Provide the (x, y) coordinate of the cell's center where the given text is located.  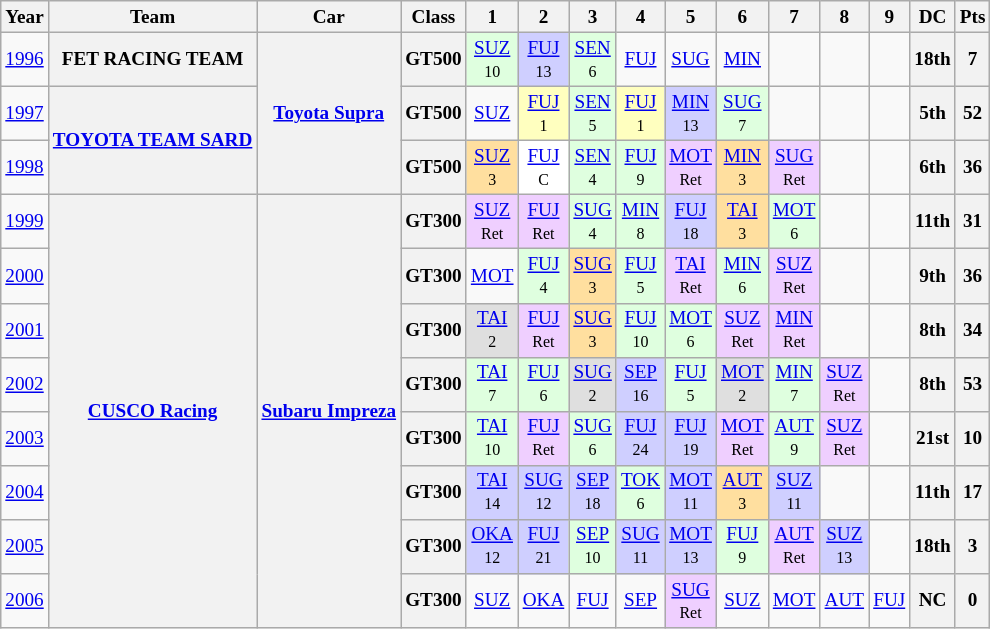
SUG12 (544, 492)
FUJ21 (544, 546)
2004 (25, 492)
SEP16 (640, 384)
AUTRet (794, 546)
2006 (25, 601)
MIN (742, 59)
1 (492, 17)
TAI14 (492, 492)
Class (434, 17)
Toyota Supra (329, 113)
FUJ6 (544, 384)
SUG2 (593, 384)
5th (932, 113)
Car (329, 17)
1996 (25, 59)
MIN13 (691, 113)
5 (691, 17)
SUZ13 (844, 546)
FUJC (544, 167)
TAI3 (742, 222)
2003 (25, 438)
10 (972, 438)
MINRet (794, 330)
1998 (25, 167)
AUT3 (742, 492)
TAIRet (691, 276)
MOT13 (691, 546)
SUG4 (593, 222)
TAI7 (492, 384)
SUZ3 (492, 167)
SEN5 (593, 113)
CUSCO Racing (152, 412)
FET RACING TEAM (152, 59)
21st (932, 438)
31 (972, 222)
Team (152, 17)
9 (890, 17)
SUG (691, 59)
8 (844, 17)
FUJ10 (640, 330)
2 (544, 17)
SEN6 (593, 59)
SUZ11 (794, 492)
MIN3 (742, 167)
34 (972, 330)
SEP10 (593, 546)
52 (972, 113)
6 (742, 17)
2000 (25, 276)
9th (932, 276)
MIN7 (794, 384)
MIN6 (742, 276)
NC (932, 601)
FUJ19 (691, 438)
1997 (25, 113)
FUJ4 (544, 276)
Subaru Impreza (329, 412)
TAI10 (492, 438)
SUG6 (593, 438)
AUT9 (794, 438)
4 (640, 17)
MOT2 (742, 384)
SEN4 (593, 167)
Year (25, 17)
SEP (640, 601)
6th (932, 167)
AUT (844, 601)
SUG11 (640, 546)
MIN8 (640, 222)
1999 (25, 222)
TOYOTA TEAM SARD (152, 140)
53 (972, 384)
TAI2 (492, 330)
SUZ10 (492, 59)
Pts (972, 17)
DC (932, 17)
2002 (25, 384)
FUJ24 (640, 438)
FUJ13 (544, 59)
17 (972, 492)
2005 (25, 546)
FUJ18 (691, 222)
OKA12 (492, 546)
0 (972, 601)
OKA (544, 601)
MOT11 (691, 492)
TOK6 (640, 492)
2001 (25, 330)
SUG7 (742, 113)
SEP18 (593, 492)
